Locate the cell with the specified text and output its (x, y) center coordinate. 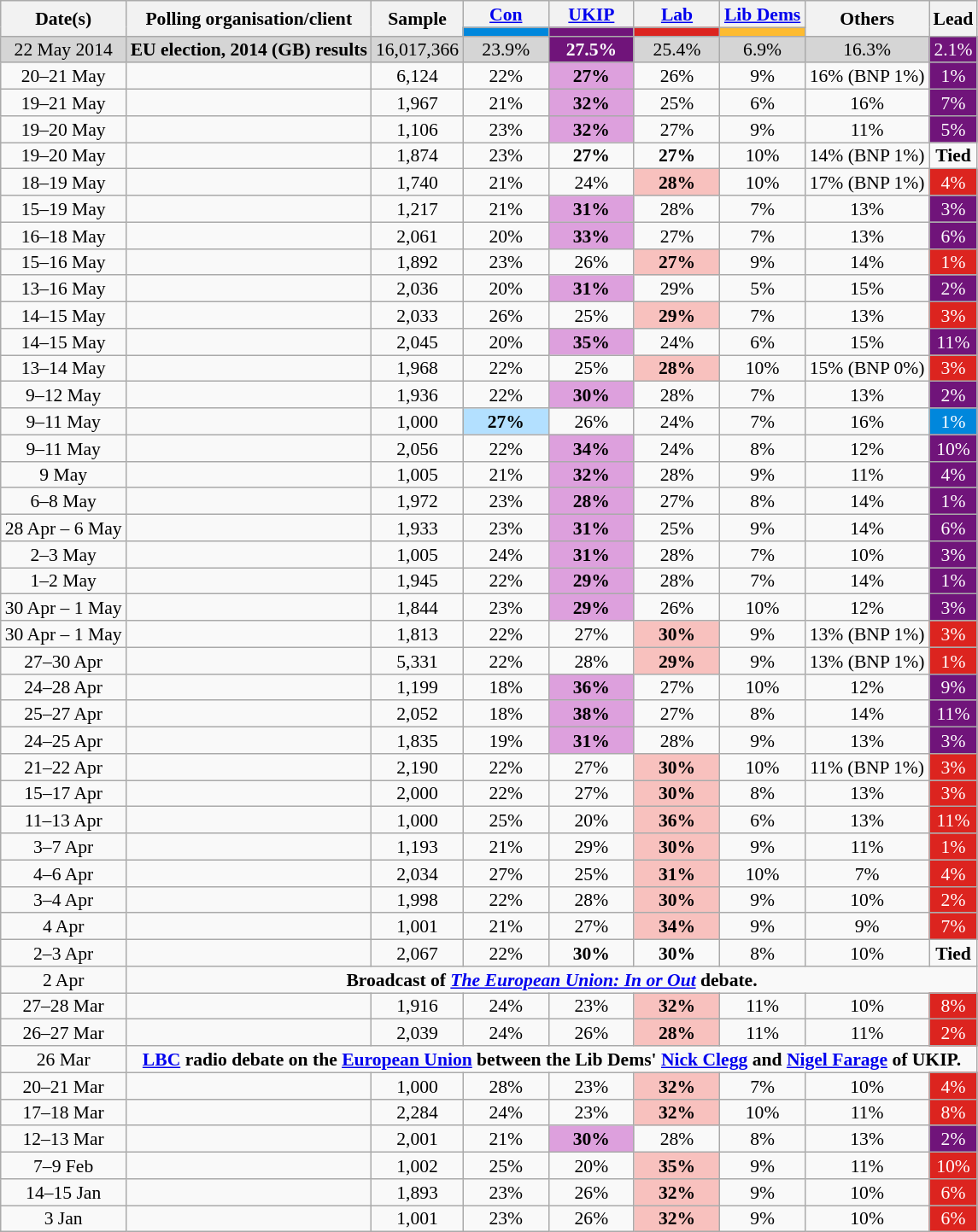
2,284 (417, 1112)
2–3 Apr (63, 953)
23.9% (506, 50)
2.1% (953, 50)
20–21 Mar (63, 1086)
Date(s) (63, 19)
2,039 (417, 1033)
1,835 (417, 741)
1,916 (417, 1006)
16% (BNP 1%) (868, 77)
1,193 (417, 847)
33% (591, 236)
27–28 Mar (63, 1006)
38% (591, 714)
12–13 Mar (63, 1139)
1,874 (417, 155)
1,813 (417, 634)
18–19 May (63, 183)
27–30 Apr (63, 661)
1,199 (417, 686)
6,124 (417, 77)
1,936 (417, 394)
26 Mar (63, 1059)
2,067 (417, 953)
2,045 (417, 342)
14% (BNP 1%) (868, 155)
17–18 Mar (63, 1112)
16–18 May (63, 236)
15–19 May (63, 208)
9–12 May (63, 394)
1,998 (417, 900)
2,000 (417, 794)
Lab (676, 14)
Polling organisation/client (249, 19)
2,052 (417, 714)
3–4 Apr (63, 900)
25–27 Apr (63, 714)
1,740 (417, 183)
1,967 (417, 102)
3 Jan (63, 1219)
1,002 (417, 1166)
24–25 Apr (63, 741)
16.3% (868, 50)
1,106 (417, 130)
15% (BNP 0%) (868, 369)
17% (BNP 1%) (868, 183)
2,033 (417, 316)
14–15 Jan (63, 1192)
1–2 May (63, 581)
6.9% (763, 50)
1,968 (417, 369)
1,892 (417, 261)
1,933 (417, 528)
1,844 (417, 608)
4 Apr (63, 927)
6–8 May (63, 502)
Lead (953, 19)
20–21 May (63, 77)
1,217 (417, 208)
11–13 Apr (63, 820)
13–14 May (63, 369)
UKIP (591, 14)
Broadcast of The European Union: In or Out debate. (552, 980)
5,331 (417, 661)
26–27 Mar (63, 1033)
1,893 (417, 1192)
Sample (417, 19)
13–16 May (63, 289)
2,190 (417, 767)
16,017,366 (417, 50)
9 May (63, 475)
19–21 May (63, 102)
1,972 (417, 502)
LBC radio debate on the European Union between the Lib Dems' Nick Clegg and Nigel Farage of UKIP. (552, 1059)
2,061 (417, 236)
2,034 (417, 873)
7–9 Feb (63, 1166)
28 Apr – 6 May (63, 528)
2–3 May (63, 555)
Con (506, 14)
3–7 Apr (63, 847)
2,001 (417, 1139)
EU election, 2014 (GB) results (249, 50)
2,036 (417, 289)
15–16 May (63, 261)
1,945 (417, 581)
25.4% (676, 50)
11% (BNP 1%) (868, 767)
22 May 2014 (63, 50)
24–28 Apr (63, 686)
27.5% (591, 50)
Lib Dems (763, 14)
4–6 Apr (63, 873)
2 Apr (63, 980)
Others (868, 19)
2,056 (417, 447)
21–22 Apr (63, 767)
15–17 Apr (63, 794)
19% (506, 741)
